Output the (x, y) coordinate of the center of the cell containing the given text.  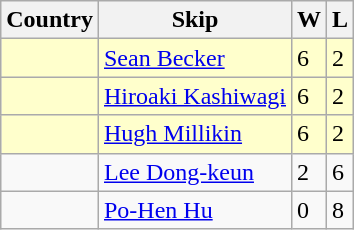
L (340, 20)
0 (310, 210)
Po-Hen Hu (194, 210)
8 (340, 210)
Sean Becker (194, 58)
W (310, 20)
Hiroaki Kashiwagi (194, 96)
Hugh Millikin (194, 134)
Lee Dong-keun (194, 172)
Country (50, 20)
Skip (194, 20)
